From the cell containing the given text, extract its center point as (x, y) coordinate. 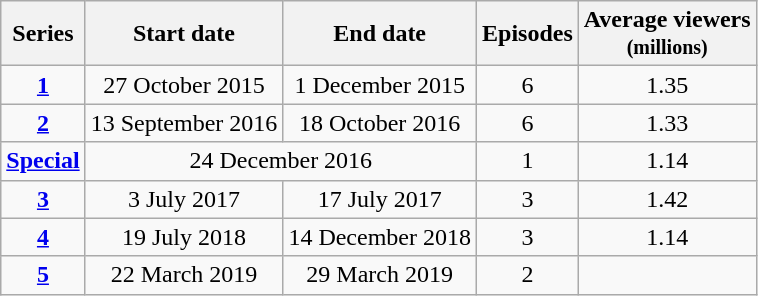
Start date (184, 34)
1.35 (667, 85)
1.33 (667, 123)
18 October 2016 (380, 123)
13 September 2016 (184, 123)
4 (43, 237)
29 March 2019 (380, 275)
14 December 2018 (380, 237)
1 December 2015 (380, 85)
Episodes (528, 34)
End date (380, 34)
5 (43, 275)
17 July 2017 (380, 199)
3 July 2017 (184, 199)
27 October 2015 (184, 85)
1.42 (667, 199)
24 December 2016 (280, 161)
Average viewers(millions) (667, 34)
Special (43, 161)
Series (43, 34)
22 March 2019 (184, 275)
19 July 2018 (184, 237)
